For the text-containing cell, return its midpoint in [X, Y] coordinate format. 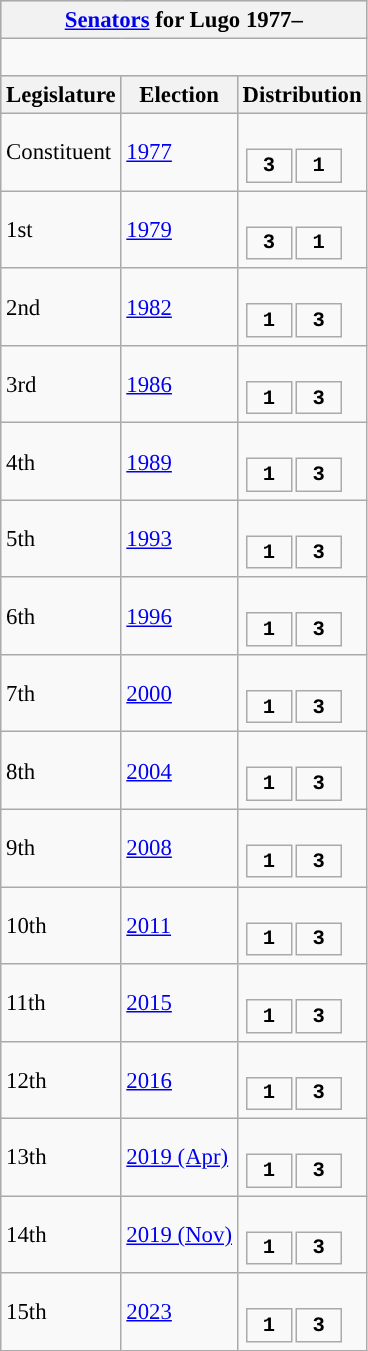
3rd [61, 384]
Senators for Lugo 1977– [184, 20]
2019 (Apr) [179, 1158]
1982 [179, 306]
2000 [179, 694]
6th [61, 616]
1989 [179, 462]
1986 [179, 384]
Constituent [61, 152]
1979 [179, 230]
8th [61, 770]
9th [61, 848]
1993 [179, 538]
2015 [179, 1002]
1st [61, 230]
Election [179, 95]
1977 [179, 152]
15th [61, 1312]
7th [61, 694]
2nd [61, 306]
Legislature [61, 95]
4th [61, 462]
2019 (Nov) [179, 1234]
2011 [179, 926]
2008 [179, 848]
11th [61, 1002]
14th [61, 1234]
1996 [179, 616]
2004 [179, 770]
2016 [179, 1080]
12th [61, 1080]
5th [61, 538]
10th [61, 926]
Distribution [302, 95]
2023 [179, 1312]
13th [61, 1158]
